Determine the [X, Y] coordinate at the center of the cell enclosing the given text.  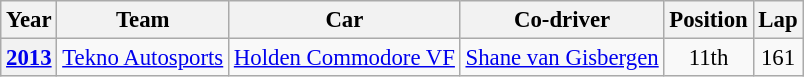
Shane van Gisbergen [562, 58]
Holden Commodore VF [345, 58]
Tekno Autosports [143, 58]
11th [708, 58]
Position [708, 20]
Co-driver [562, 20]
2013 [29, 58]
Team [143, 20]
Year [29, 20]
Car [345, 20]
Lap [778, 20]
161 [778, 58]
